From the cell containing the given text, extract its center point as (x, y) coordinate. 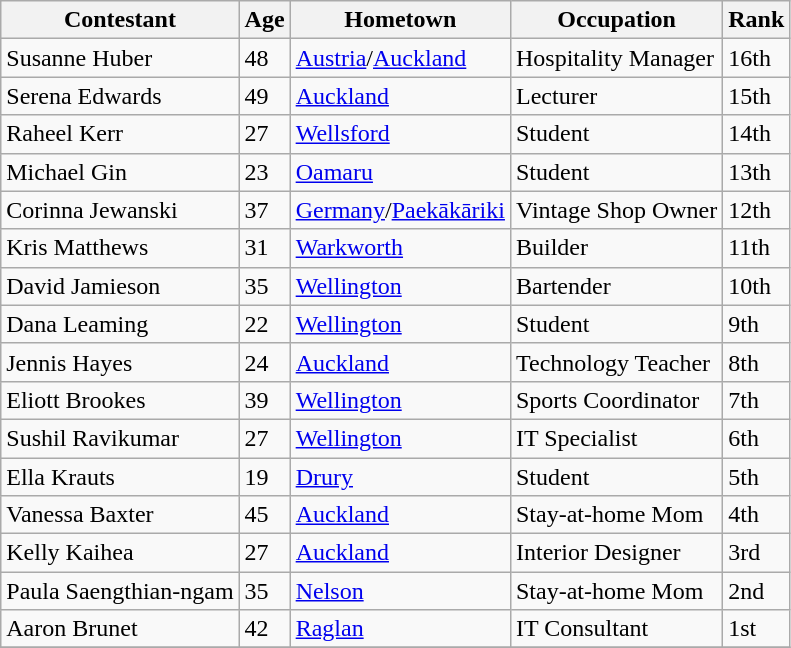
16th (756, 58)
Sports Coordinator (616, 400)
Wellsford (400, 134)
Age (264, 20)
11th (756, 248)
10th (756, 286)
IT Specialist (616, 438)
14th (756, 134)
Susanne Huber (120, 58)
24 (264, 362)
37 (264, 210)
Drury (400, 477)
Austria/Auckland (400, 58)
Hometown (400, 20)
Ella Krauts (120, 477)
David Jamieson (120, 286)
31 (264, 248)
Oamaru (400, 172)
Vanessa Baxter (120, 515)
23 (264, 172)
6th (756, 438)
Paula Saengthian-ngam (120, 591)
49 (264, 96)
Aaron Brunet (120, 629)
Raheel Kerr (120, 134)
IT Consultant (616, 629)
13th (756, 172)
Lecturer (616, 96)
Raglan (400, 629)
Kelly Kaihea (120, 553)
Bartender (616, 286)
Occupation (616, 20)
48 (264, 58)
42 (264, 629)
4th (756, 515)
Hospitality Manager (616, 58)
Technology Teacher (616, 362)
Jennis Hayes (120, 362)
Kris Matthews (120, 248)
Contestant (120, 20)
1st (756, 629)
8th (756, 362)
5th (756, 477)
Interior Designer (616, 553)
Michael Gin (120, 172)
Sushil Ravikumar (120, 438)
Nelson (400, 591)
Dana Leaming (120, 324)
7th (756, 400)
22 (264, 324)
12th (756, 210)
Warkworth (400, 248)
Serena Edwards (120, 96)
15th (756, 96)
Builder (616, 248)
9th (756, 324)
19 (264, 477)
Eliott Brookes (120, 400)
Rank (756, 20)
Germany/Paekākāriki (400, 210)
Corinna Jewanski (120, 210)
39 (264, 400)
Vintage Shop Owner (616, 210)
2nd (756, 591)
45 (264, 515)
3rd (756, 553)
